Identify which cell holds the provided text, then report its [X, Y] central coordinate. 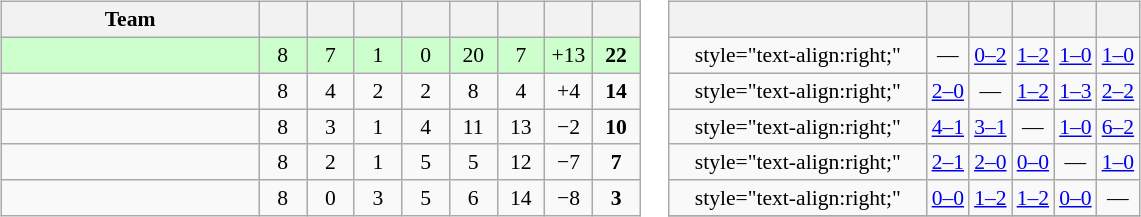
+13 [569, 55]
6 [473, 198]
−8 [569, 198]
+4 [569, 91]
22 [616, 55]
3–1 [990, 127]
6–2 [1118, 127]
−2 [569, 127]
10 [616, 127]
12 [521, 162]
0–2 [990, 55]
2–1 [948, 162]
Team [130, 20]
1–3 [1076, 91]
4–1 [948, 127]
11 [473, 127]
−7 [569, 162]
20 [473, 55]
2–2 [1118, 91]
13 [521, 127]
